Identify which cell holds the provided text, then report its (x, y) central coordinate. 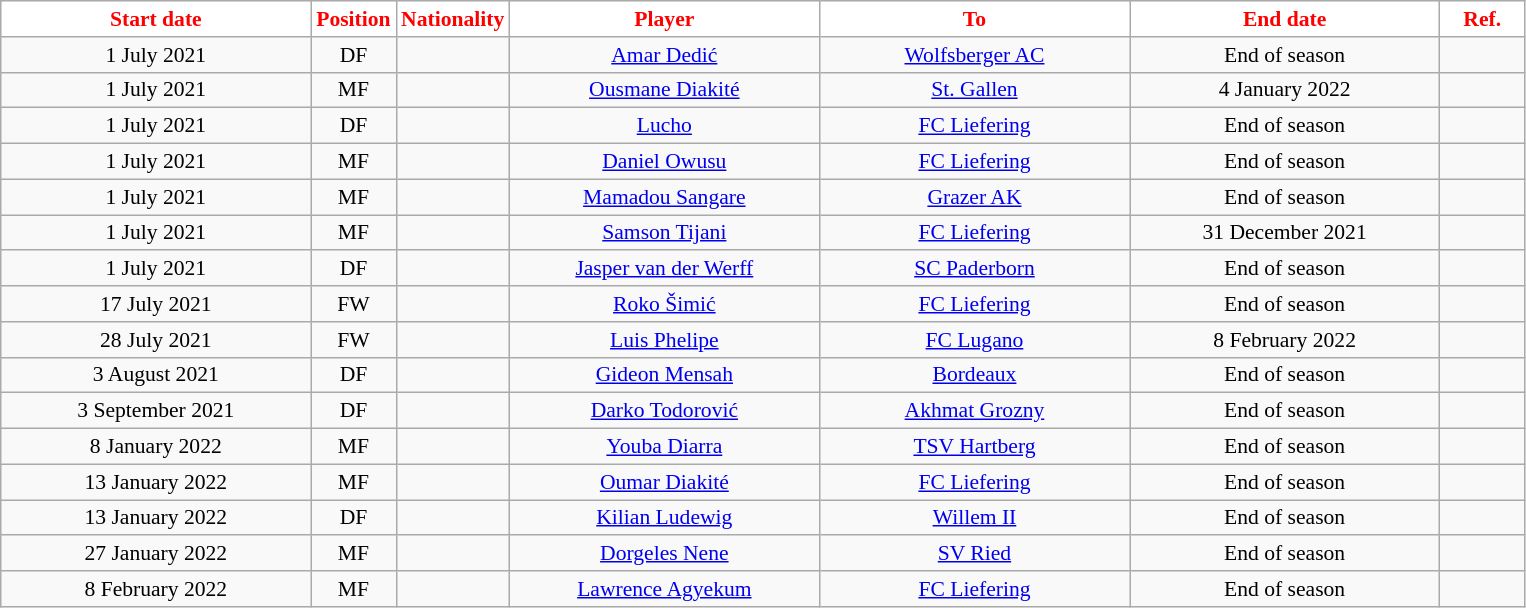
Bordeaux (974, 375)
Jasper van der Werff (664, 269)
Lawrence Agyekum (664, 589)
Nationality (452, 19)
Daniel Owusu (664, 162)
Lucho (664, 126)
8 January 2022 (156, 447)
Start date (156, 19)
3 September 2021 (156, 411)
Amar Dedić (664, 55)
SV Ried (974, 554)
To (974, 19)
Samson Tijani (664, 233)
Darko Todorović (664, 411)
17 July 2021 (156, 304)
27 January 2022 (156, 554)
28 July 2021 (156, 340)
St. Gallen (974, 90)
Position (354, 19)
Grazer AK (974, 197)
4 January 2022 (1285, 90)
SC Paderborn (974, 269)
TSV Hartberg (974, 447)
Kilian Ludewig (664, 518)
31 December 2021 (1285, 233)
Dorgeles Nene (664, 554)
Akhmat Grozny (974, 411)
Willem II (974, 518)
Mamadou Sangare (664, 197)
Roko Šimić (664, 304)
Luis Phelipe (664, 340)
Ousmane Diakité (664, 90)
End date (1285, 19)
Youba Diarra (664, 447)
Player (664, 19)
3 August 2021 (156, 375)
Ref. (1482, 19)
Oumar Diakité (664, 482)
FC Lugano (974, 340)
Wolfsberger AC (974, 55)
Gideon Mensah (664, 375)
